Locate the cell with the specified text and output its [X, Y] center coordinate. 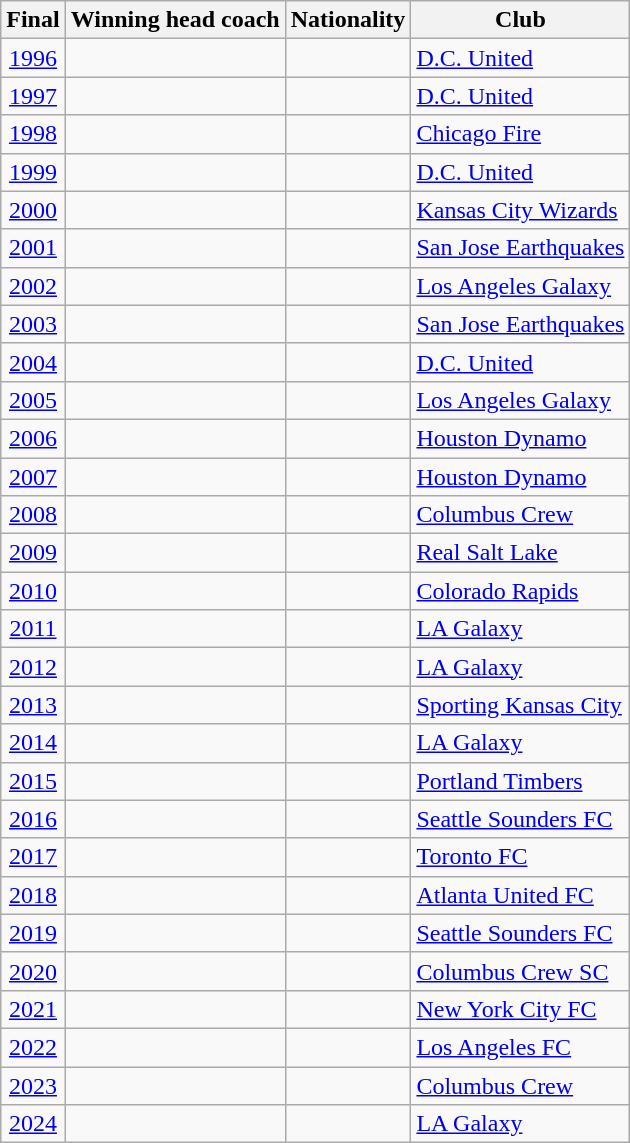
2005 [33, 400]
Sporting Kansas City [520, 705]
2015 [33, 781]
Real Salt Lake [520, 553]
2010 [33, 591]
1997 [33, 96]
2023 [33, 1085]
2019 [33, 933]
2007 [33, 477]
Toronto FC [520, 857]
2017 [33, 857]
2000 [33, 210]
2008 [33, 515]
2016 [33, 819]
1999 [33, 172]
2014 [33, 743]
2004 [33, 362]
New York City FC [520, 1009]
Los Angeles FC [520, 1047]
Columbus Crew SC [520, 971]
Final [33, 20]
2024 [33, 1124]
2002 [33, 286]
Chicago Fire [520, 134]
Atlanta United FC [520, 895]
2022 [33, 1047]
2001 [33, 248]
2020 [33, 971]
2013 [33, 705]
2018 [33, 895]
Colorado Rapids [520, 591]
2009 [33, 553]
1996 [33, 58]
2021 [33, 1009]
Kansas City Wizards [520, 210]
2011 [33, 629]
Winning head coach [175, 20]
2012 [33, 667]
1998 [33, 134]
Portland Timbers [520, 781]
2003 [33, 324]
2006 [33, 438]
Club [520, 20]
Nationality [348, 20]
